For the text-containing cell, return its midpoint in (x, y) coordinate format. 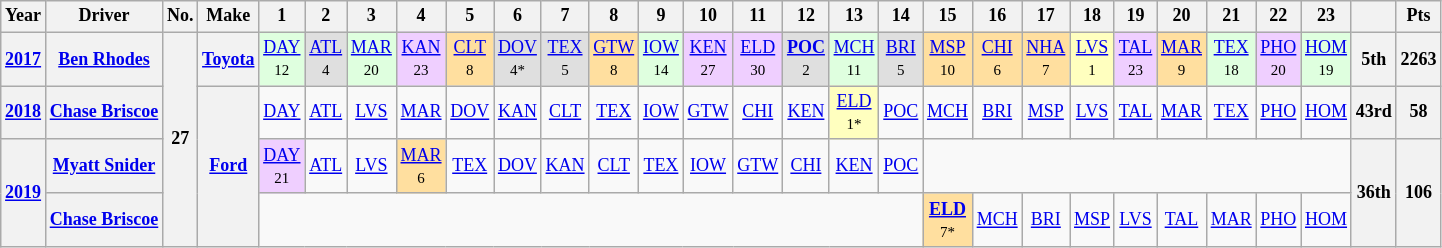
TAL23 (1135, 59)
1 (282, 16)
IOW14 (662, 59)
HOM19 (1326, 59)
DAY21 (282, 166)
KEN27 (708, 59)
GTW8 (614, 59)
17 (1046, 16)
2018 (24, 113)
27 (180, 140)
5th (1374, 59)
16 (997, 16)
23 (1326, 16)
5 (470, 16)
ATL4 (326, 59)
18 (1092, 16)
NHA7 (1046, 59)
58 (1418, 113)
2019 (24, 192)
Driver (104, 16)
PHO20 (1278, 59)
TEX18 (1231, 59)
19 (1135, 16)
DOV4* (518, 59)
Ford (228, 166)
CHI6 (997, 59)
POC2 (806, 59)
9 (662, 16)
DAY (282, 113)
TEX5 (565, 59)
22 (1278, 16)
Pts (1418, 16)
3 (371, 16)
2 (326, 16)
ELD1* (854, 113)
20 (1182, 16)
Ben Rhodes (104, 59)
ELD30 (758, 59)
Toyota (228, 59)
36th (1374, 192)
Myatt Snider (104, 166)
7 (565, 16)
KAN23 (421, 59)
MAR6 (421, 166)
12 (806, 16)
15 (948, 16)
MAR20 (371, 59)
2017 (24, 59)
4 (421, 16)
MCH11 (854, 59)
8 (614, 16)
Make (228, 16)
BRI5 (901, 59)
2263 (1418, 59)
43rd (1374, 113)
LVS1 (1092, 59)
DAY12 (282, 59)
CLT8 (470, 59)
6 (518, 16)
Year (24, 16)
No. (180, 16)
21 (1231, 16)
11 (758, 16)
MSP10 (948, 59)
13 (854, 16)
ELD7* (948, 220)
106 (1418, 192)
10 (708, 16)
14 (901, 16)
MAR9 (1182, 59)
